For the text-containing cell, return its midpoint in [x, y] coordinate format. 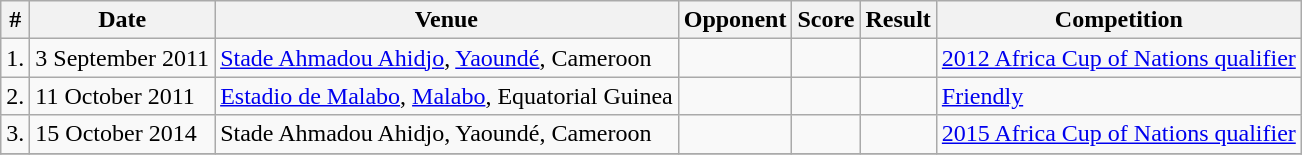
3 September 2011 [122, 58]
Opponent [735, 20]
Friendly [1118, 96]
11 October 2011 [122, 96]
3. [16, 134]
Venue [447, 20]
Result [898, 20]
Estadio de Malabo, Malabo, Equatorial Guinea [447, 96]
2012 Africa Cup of Nations qualifier [1118, 58]
2. [16, 96]
1. [16, 58]
Competition [1118, 20]
Score [826, 20]
15 October 2014 [122, 134]
2015 Africa Cup of Nations qualifier [1118, 134]
# [16, 20]
Date [122, 20]
